Output the [X, Y] coordinate of the center of the cell containing the given text.  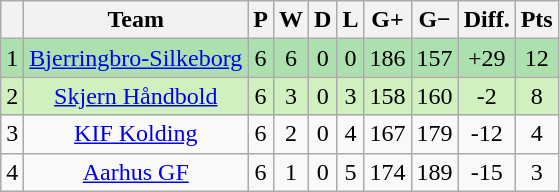
KIF Kolding [136, 134]
G+ [388, 20]
174 [388, 172]
G− [434, 20]
179 [434, 134]
186 [388, 58]
8 [536, 96]
12 [536, 58]
Diff. [486, 20]
5 [350, 172]
Pts [536, 20]
-15 [486, 172]
+29 [486, 58]
167 [388, 134]
160 [434, 96]
-2 [486, 96]
Team [136, 20]
158 [388, 96]
P [261, 20]
Aarhus GF [136, 172]
L [350, 20]
Skjern Håndbold [136, 96]
W [290, 20]
Bjerringbro-Silkeborg [136, 58]
157 [434, 58]
-12 [486, 134]
189 [434, 172]
D [323, 20]
